Output the [X, Y] coordinate of the center of the cell containing the given text.  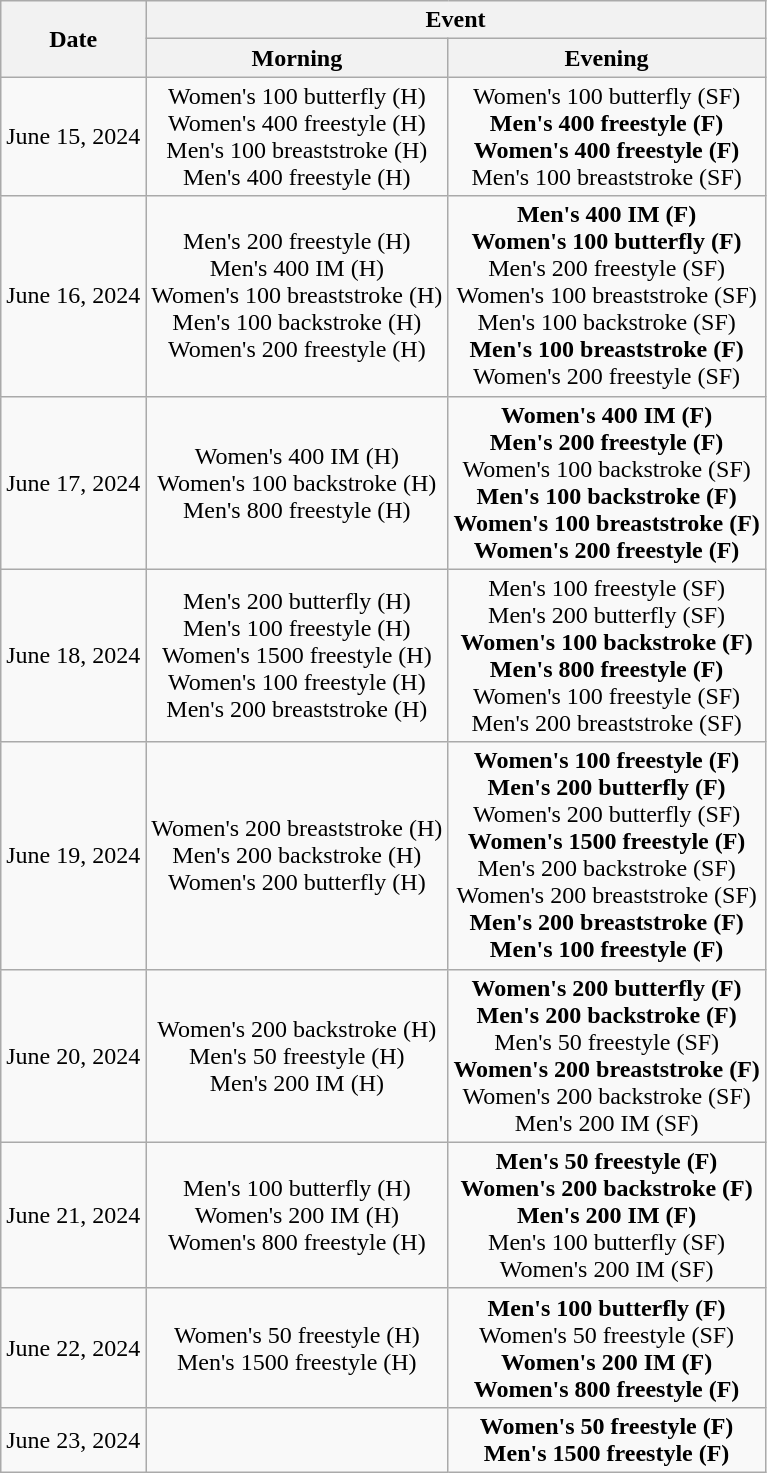
Women's 400 IM (F)Men's 200 freestyle (F)Women's 100 backstroke (SF)Men's 100 backstroke (F)Women's 100 breaststroke (F)Women's 200 freestyle (F) [606, 482]
Women's 200 butterfly (F)Men's 200 backstroke (F)Men's 50 freestyle (SF)Women's 200 breaststroke (F)Women's 200 backstroke (SF)Men's 200 IM (SF) [606, 1056]
Men's 100 butterfly (F)Women's 50 freestyle (SF)Women's 200 IM (F)Women's 800 freestyle (F) [606, 1348]
Women's 100 butterfly (SF)Men's 400 freestyle (F)Women's 400 freestyle (F)Men's 100 breaststroke (SF) [606, 136]
June 15, 2024 [74, 136]
Men's 200 freestyle (H)Men's 400 IM (H)Women's 100 breaststroke (H)Men's 100 backstroke (H)Women's 200 freestyle (H) [297, 296]
Men's 100 butterfly (H)Women's 200 IM (H)Women's 800 freestyle (H) [297, 1215]
Women's 50 freestyle (H)Men's 1500 freestyle (H) [297, 1348]
June 22, 2024 [74, 1348]
Date [74, 39]
June 21, 2024 [74, 1215]
June 23, 2024 [74, 1440]
June 18, 2024 [74, 656]
June 17, 2024 [74, 482]
Women's 200 backstroke (H)Men's 50 freestyle (H)Men's 200 IM (H) [297, 1056]
Evening [606, 58]
Men's 50 freestyle (F)Women's 200 backstroke (F)Men's 200 IM (F)Men's 100 butterfly (SF)Women's 200 IM (SF) [606, 1215]
Women's 100 butterfly (H)Women's 400 freestyle (H)Men's 100 breaststroke (H)Men's 400 freestyle (H) [297, 136]
Women's 50 freestyle (F)Men's 1500 freestyle (F) [606, 1440]
Women's 200 breaststroke (H)Men's 200 backstroke (H)Women's 200 butterfly (H) [297, 856]
Morning [297, 58]
June 19, 2024 [74, 856]
June 20, 2024 [74, 1056]
Women's 400 IM (H)Women's 100 backstroke (H)Men's 800 freestyle (H) [297, 482]
June 16, 2024 [74, 296]
Event [456, 20]
Men's 200 butterfly (H)Men's 100 freestyle (H)Women's 1500 freestyle (H)Women's 100 freestyle (H)Men's 200 breaststroke (H) [297, 656]
